Provide the (x, y) coordinate of the cell's center where the given text is located.  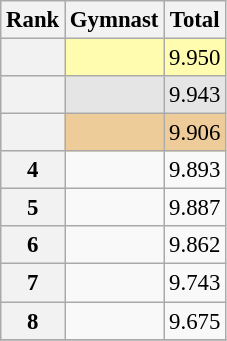
9.887 (195, 208)
5 (33, 208)
9.950 (195, 58)
9.743 (195, 283)
Rank (33, 20)
7 (33, 283)
9.675 (195, 321)
6 (33, 245)
Total (195, 20)
9.862 (195, 245)
9.893 (195, 170)
9.943 (195, 95)
4 (33, 170)
8 (33, 321)
9.906 (195, 133)
Gymnast (114, 20)
